For the text-containing cell, return its midpoint in (x, y) coordinate format. 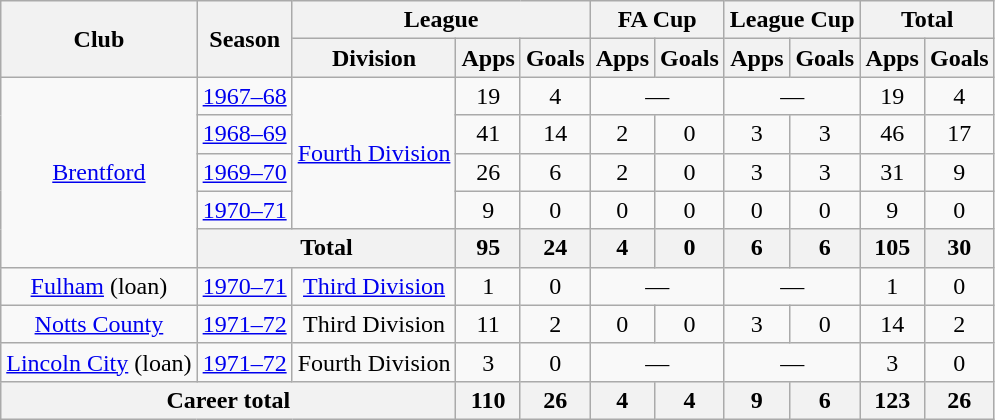
League (441, 20)
95 (488, 248)
11 (488, 324)
FA Cup (657, 20)
31 (892, 172)
110 (488, 400)
41 (488, 134)
30 (959, 248)
Season (244, 39)
League Cup (792, 20)
1967–68 (244, 96)
Notts County (99, 324)
Division (374, 58)
Lincoln City (loan) (99, 362)
46 (892, 134)
Brentford (99, 172)
1969–70 (244, 172)
24 (555, 248)
Club (99, 39)
Career total (228, 400)
105 (892, 248)
123 (892, 400)
Fulham (loan) (99, 286)
17 (959, 134)
1968–69 (244, 134)
